Provide the [X, Y] coordinate of the cell's center where the given text is located.  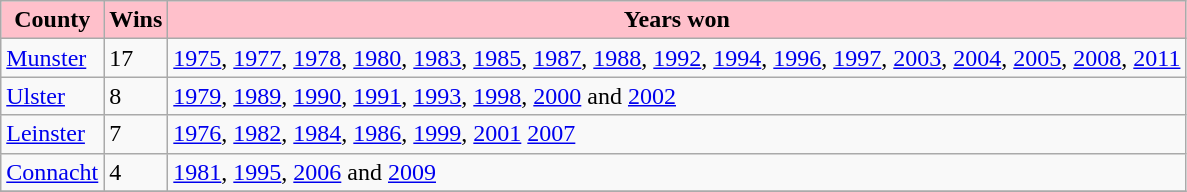
17 [136, 58]
Connacht [52, 172]
4 [136, 172]
Years won [677, 20]
Leinster [52, 134]
Wins [136, 20]
8 [136, 96]
Ulster [52, 96]
7 [136, 134]
County [52, 20]
1979, 1989, 1990, 1991, 1993, 1998, 2000 and 2002 [677, 96]
1981, 1995, 2006 and 2009 [677, 172]
1976, 1982, 1984, 1986, 1999, 2001 2007 [677, 134]
1975, 1977, 1978, 1980, 1983, 1985, 1987, 1988, 1992, 1994, 1996, 1997, 2003, 2004, 2005, 2008, 2011 [677, 58]
Munster [52, 58]
